Capture the cell that displays the provided text and extract its (x, y) central coordinate. 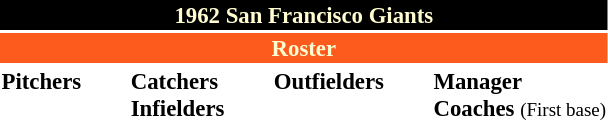
1962 San Francisco Giants (304, 15)
Roster (304, 48)
